Identify which cell holds the provided text, then report its [x, y] central coordinate. 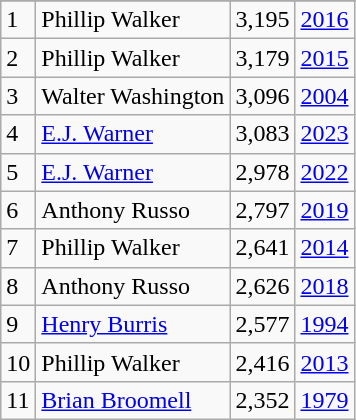
4 [18, 134]
2018 [324, 286]
2,416 [262, 362]
3,195 [262, 20]
3 [18, 96]
2,978 [262, 172]
2 [18, 58]
10 [18, 362]
2,626 [262, 286]
9 [18, 324]
2016 [324, 20]
7 [18, 248]
2019 [324, 210]
3,179 [262, 58]
2,577 [262, 324]
5 [18, 172]
6 [18, 210]
2013 [324, 362]
2022 [324, 172]
2,641 [262, 248]
2004 [324, 96]
3,096 [262, 96]
2014 [324, 248]
1994 [324, 324]
8 [18, 286]
2023 [324, 134]
11 [18, 400]
2,352 [262, 400]
Brian Broomell [133, 400]
Walter Washington [133, 96]
2,797 [262, 210]
2015 [324, 58]
3,083 [262, 134]
1979 [324, 400]
1 [18, 20]
Henry Burris [133, 324]
